Return (X, Y) of the center of cell containing provided text 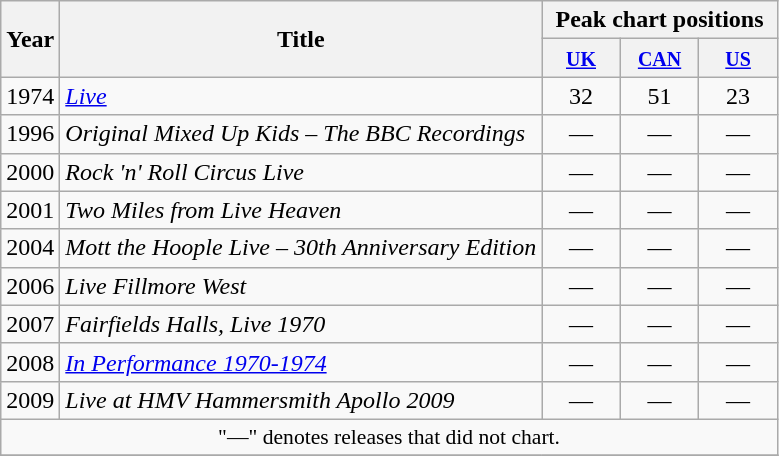
1996 (30, 134)
"—" denotes releases that did not chart. (390, 437)
US (738, 58)
2009 (30, 400)
Original Mixed Up Kids – The BBC Recordings (301, 134)
Peak chart positions (660, 20)
1974 (30, 96)
2008 (30, 362)
23 (738, 96)
Mott the Hoople Live – 30th Anniversary Edition (301, 248)
Live at HMV Hammersmith Apollo 2009 (301, 400)
2004 (30, 248)
Fairfields Halls, Live 1970 (301, 324)
51 (660, 96)
CAN (660, 58)
In Performance 1970-1974 (301, 362)
2006 (30, 286)
Live (301, 96)
Title (301, 39)
Live Fillmore West (301, 286)
2007 (30, 324)
Rock 'n' Roll Circus Live (301, 172)
2000 (30, 172)
2001 (30, 210)
32 (582, 96)
Two Miles from Live Heaven (301, 210)
UK (582, 58)
Year (30, 39)
